Capture the cell that displays the provided text and extract its [X, Y] central coordinate. 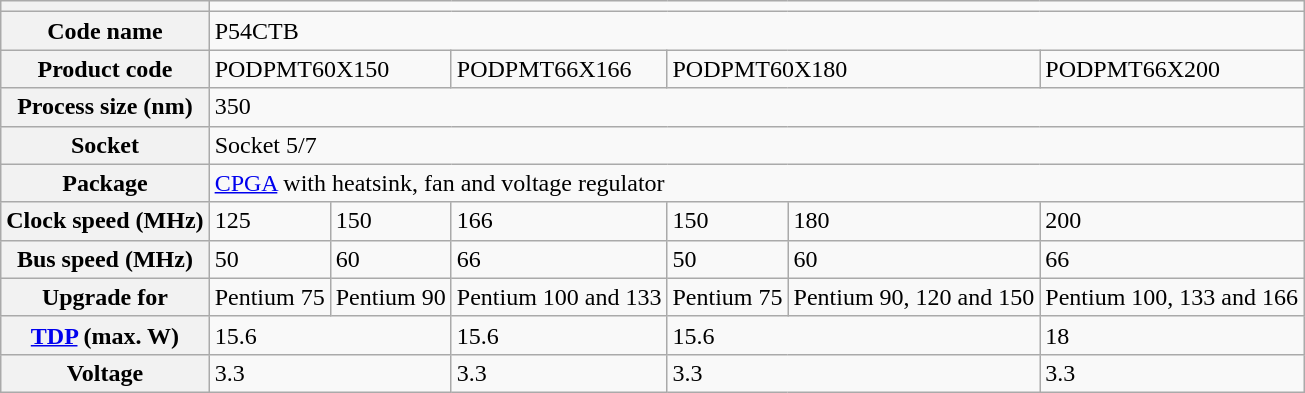
Socket [105, 145]
18 [1172, 335]
Upgrade for [105, 297]
Socket 5/7 [756, 145]
Code name [105, 31]
Pentium 90, 120 and 150 [914, 297]
200 [1172, 221]
TDP (max. W) [105, 335]
166 [559, 221]
P54CTB [756, 31]
PODPMT66X200 [1172, 69]
Voltage [105, 373]
Pentium 100 and 133 [559, 297]
Package [105, 183]
Pentium 90 [390, 297]
PODPMT66X166 [559, 69]
Pentium 100, 133 and 166 [1172, 297]
180 [914, 221]
Product code [105, 69]
Clock speed (MHz) [105, 221]
PODPMT60X180 [854, 69]
Process size (nm) [105, 107]
CPGA with heatsink, fan and voltage regulator [756, 183]
PODPMT60X150 [330, 69]
125 [270, 221]
Bus speed (MHz) [105, 259]
350 [756, 107]
